Capture the cell that displays the provided text and extract its (X, Y) central coordinate. 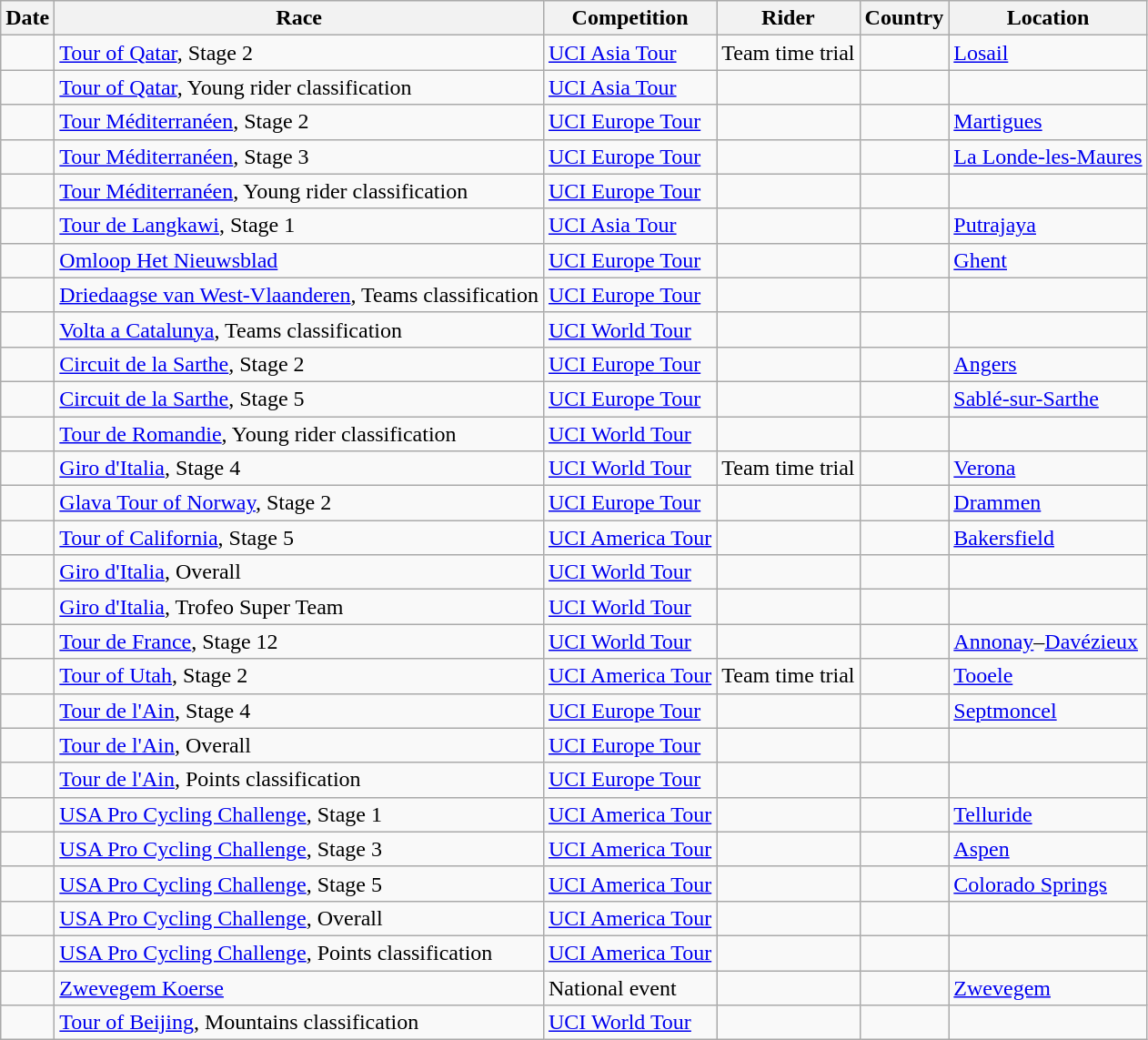
Tour de Langkawi, Stage 1 (299, 226)
Giro d'Italia, Overall (299, 572)
Tour Méditerranéen, Young rider classification (299, 191)
Telluride (1048, 814)
Tour Méditerranéen, Stage 3 (299, 157)
USA Pro Cycling Challenge, Points classification (299, 953)
Date (27, 18)
Tour de l'Ain, Stage 4 (299, 711)
Annonay–Davézieux (1048, 641)
Country (904, 18)
Zwevegem (1048, 987)
Colorado Springs (1048, 883)
Glava Tour of Norway, Stage 2 (299, 503)
Giro d'Italia, Trofeo Super Team (299, 607)
Tour of Utah, Stage 2 (299, 676)
USA Pro Cycling Challenge, Stage 1 (299, 814)
USA Pro Cycling Challenge, Overall (299, 918)
Tour de France, Stage 12 (299, 641)
Tour de l'Ain, Overall (299, 745)
Giro d'Italia, Stage 4 (299, 469)
La Londe-les-Maures (1048, 157)
Aspen (1048, 849)
Bakersfield (1048, 538)
Tour of Qatar, Stage 2 (299, 53)
Angers (1048, 364)
Volta a Catalunya, Teams classification (299, 329)
USA Pro Cycling Challenge, Stage 3 (299, 849)
Tour de Romandie, Young rider classification (299, 434)
Circuit de la Sarthe, Stage 2 (299, 364)
Tour of Qatar, Young rider classification (299, 87)
Circuit de la Sarthe, Stage 5 (299, 399)
Tour of Beijing, Mountains classification (299, 1023)
Verona (1048, 469)
Sablé-sur-Sarthe (1048, 399)
Zwevegem Koerse (299, 987)
Putrajaya (1048, 226)
Race (299, 18)
Septmoncel (1048, 711)
Tooele (1048, 676)
Drammen (1048, 503)
Omloop Het Nieuwsblad (299, 260)
National event (629, 987)
Martigues (1048, 122)
Tour Méditerranéen, Stage 2 (299, 122)
Tour de l'Ain, Points classification (299, 780)
Location (1048, 18)
Rider (788, 18)
Driedaagse van West-Vlaanderen, Teams classification (299, 295)
USA Pro Cycling Challenge, Stage 5 (299, 883)
Losail (1048, 53)
Ghent (1048, 260)
Tour of California, Stage 5 (299, 538)
Competition (629, 18)
